Return the [x, y] coordinate for the center point of the cell that contains the specified text.  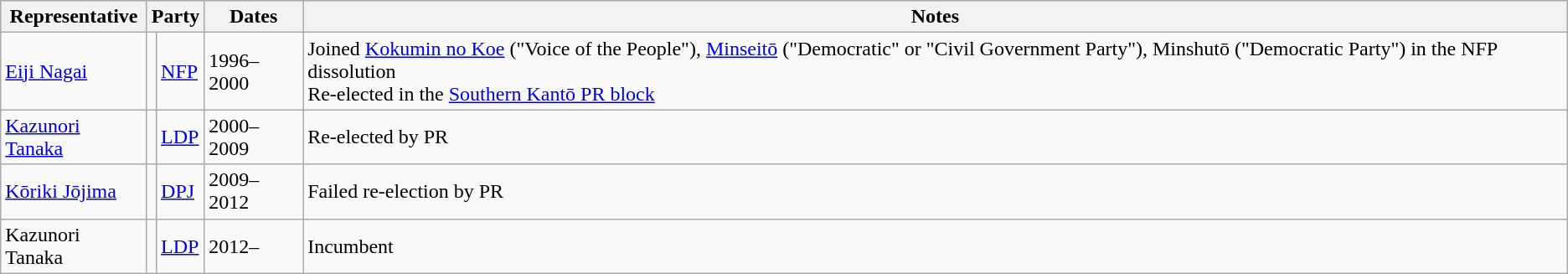
1996–2000 [254, 71]
Dates [254, 17]
Re-elected by PR [936, 137]
Notes [936, 17]
2000–2009 [254, 137]
2009–2012 [254, 191]
Incumbent [936, 246]
Representative [74, 17]
NFP [181, 71]
Failed re-election by PR [936, 191]
DPJ [181, 191]
2012– [254, 246]
Eiji Nagai [74, 71]
Kōriki Jōjima [74, 191]
Party [175, 17]
